Pinpoint the cell where the given text exists, returning its [x, y] midpoint coordinate. 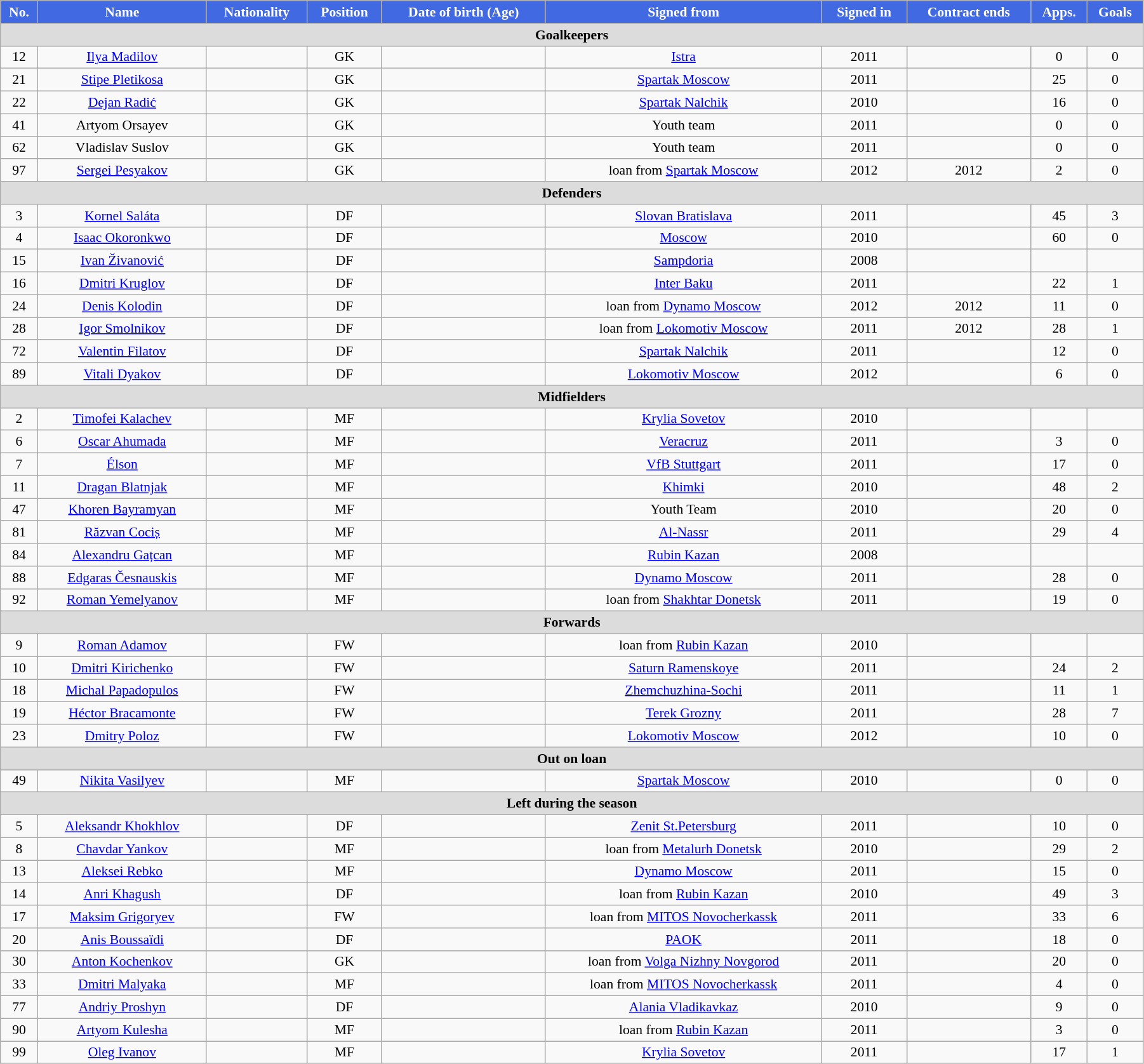
Aleksei Rebko [122, 872]
loan from Lokomotiv Moscow [683, 329]
23 [19, 736]
5 [19, 827]
Vitali Dyakov [122, 374]
PAOK [683, 940]
Left during the season [572, 804]
Oleg Ivanov [122, 1053]
Roman Adamov [122, 646]
Maksim Grigoryev [122, 917]
Héctor Bracamonte [122, 714]
62 [19, 148]
Edgaras Česnauskis [122, 578]
Contract ends [969, 12]
60 [1059, 238]
Ilya Madilov [122, 57]
81 [19, 533]
25 [1059, 80]
Artyom Kulesha [122, 1030]
Alania Vladikavkaz [683, 1007]
loan from Volga Nizhny Novgorod [683, 962]
Slovan Bratislava [683, 216]
loan from Dynamo Moscow [683, 306]
Anri Khagush [122, 894]
72 [19, 352]
Dmitri Kruglov [122, 284]
Veracruz [683, 442]
Michal Papadopulos [122, 691]
loan from Metalurh Donetsk [683, 849]
Ivan Živanović [122, 261]
Nikita Vasilyev [122, 781]
Sergei Pesyakov [122, 171]
21 [19, 80]
92 [19, 600]
loan from Spartak Moscow [683, 171]
loan from Shakhtar Donetsk [683, 600]
45 [1059, 216]
Khimki [683, 487]
Forwards [572, 623]
Alexandru Gațcan [122, 555]
Denis Kolodin [122, 306]
Roman Yemelyanov [122, 600]
Position [344, 12]
Dragan Blatnjak [122, 487]
Nationality [256, 12]
Răzvan Cociș [122, 533]
Midfielders [572, 397]
Isaac Okoronkwo [122, 238]
89 [19, 374]
Dmitry Poloz [122, 736]
Signed in [864, 12]
Rubin Kazan [683, 555]
Al-Nassr [683, 533]
Kornel Saláta [122, 216]
Andriy Proshyn [122, 1007]
Moscow [683, 238]
77 [19, 1007]
14 [19, 894]
47 [19, 510]
Istra [683, 57]
Artyom Orsayev [122, 125]
Out on loan [572, 759]
Chavdar Yankov [122, 849]
Vladislav Suslov [122, 148]
Stipe Pletikosa [122, 80]
48 [1059, 487]
13 [19, 872]
97 [19, 171]
Valentin Filatov [122, 352]
Zenit St.Petersburg [683, 827]
Dmitri Kirichenko [122, 668]
Aleksandr Khokhlov [122, 827]
Apps. [1059, 12]
8 [19, 849]
VfB Stuttgart [683, 465]
30 [19, 962]
Terek Grozny [683, 714]
Sampdoria [683, 261]
90 [19, 1030]
Anis Boussaïdi [122, 940]
Dmitri Malyaka [122, 985]
Goals [1115, 12]
84 [19, 555]
Date of birth (Age) [463, 12]
Anton Kochenkov [122, 962]
Timofei Kalachev [122, 419]
Oscar Ahumada [122, 442]
Defenders [572, 193]
Khoren Bayramyan [122, 510]
No. [19, 12]
Igor Smolnikov [122, 329]
Name [122, 12]
41 [19, 125]
Dejan Radić [122, 103]
Inter Baku [683, 284]
Saturn Ramenskoye [683, 668]
Goalkeepers [572, 35]
Élson [122, 465]
Youth Team [683, 510]
88 [19, 578]
Signed from [683, 12]
99 [19, 1053]
Zhemchuzhina-Sochi [683, 691]
